Identify which cell holds the provided text, then report its (X, Y) central coordinate. 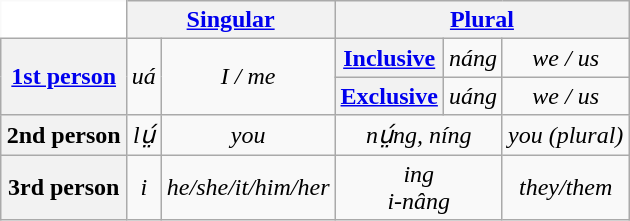
they/them (565, 186)
Plural (482, 20)
1st person (64, 77)
uá (144, 77)
I / me (248, 77)
Inclusive (389, 58)
ing i-nâng (418, 186)
he/she/it/him/her (248, 186)
nṳ́ng, níng (418, 135)
i (144, 186)
uáng (472, 96)
Exclusive (389, 96)
Singular (230, 20)
you (248, 135)
lṳ́ (144, 135)
náng (472, 58)
2nd person (64, 135)
3rd person (64, 186)
you (plural) (565, 135)
